Return the [X, Y] coordinate for the center point of the cell that contains the specified text.  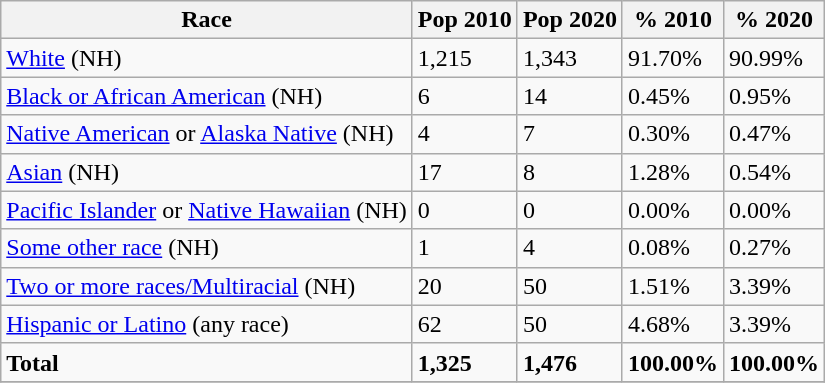
0.54% [774, 172]
1,476 [570, 362]
1,325 [464, 362]
1.51% [672, 286]
White (NH) [207, 58]
Pop 2020 [570, 20]
Pop 2010 [464, 20]
1,215 [464, 58]
Some other race (NH) [207, 248]
1,343 [570, 58]
Total [207, 362]
90.99% [774, 58]
62 [464, 324]
1.28% [672, 172]
0.30% [672, 134]
20 [464, 286]
17 [464, 172]
Two or more races/Multiracial (NH) [207, 286]
0.45% [672, 96]
% 2010 [672, 20]
0.27% [774, 248]
0.47% [774, 134]
Native American or Alaska Native (NH) [207, 134]
0.08% [672, 248]
Pacific Islander or Native Hawaiian (NH) [207, 210]
Black or African American (NH) [207, 96]
% 2020 [774, 20]
Race [207, 20]
1 [464, 248]
4.68% [672, 324]
91.70% [672, 58]
14 [570, 96]
0.95% [774, 96]
8 [570, 172]
6 [464, 96]
Asian (NH) [207, 172]
Hispanic or Latino (any race) [207, 324]
7 [570, 134]
